Locate the cell with the specified text and output its [x, y] center coordinate. 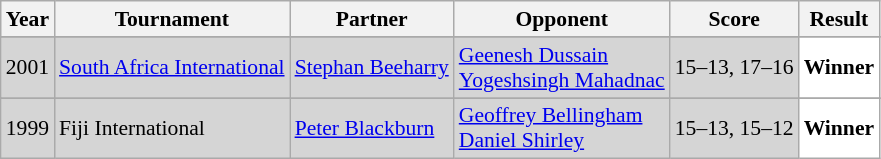
Geoffrey Bellingham Daniel Shirley [562, 128]
15–13, 17–16 [734, 68]
1999 [28, 128]
Result [840, 19]
2001 [28, 68]
Geenesh Dussain Yogeshsingh Mahadnac [562, 68]
Partner [372, 19]
South Africa International [172, 68]
15–13, 15–12 [734, 128]
Fiji International [172, 128]
Opponent [562, 19]
Peter Blackburn [372, 128]
Score [734, 19]
Year [28, 19]
Stephan Beeharry [372, 68]
Tournament [172, 19]
